Output the [X, Y] coordinate of the center of the cell containing the given text.  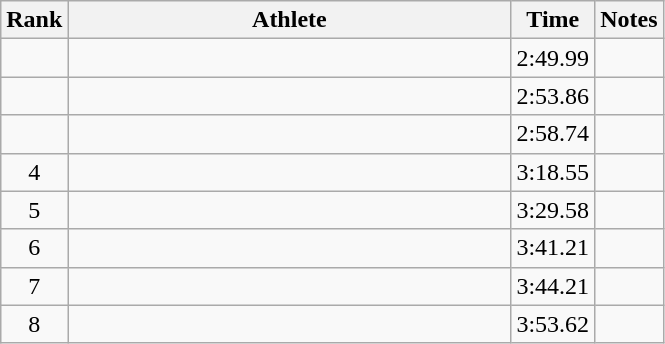
3:53.62 [553, 324]
Rank [34, 20]
2:58.74 [553, 134]
2:53.86 [553, 96]
6 [34, 248]
3:41.21 [553, 248]
4 [34, 172]
7 [34, 286]
3:29.58 [553, 210]
Athlete [290, 20]
2:49.99 [553, 58]
Notes [629, 20]
3:18.55 [553, 172]
5 [34, 210]
Time [553, 20]
8 [34, 324]
3:44.21 [553, 286]
